Return [X, Y] of the center of cell containing provided text 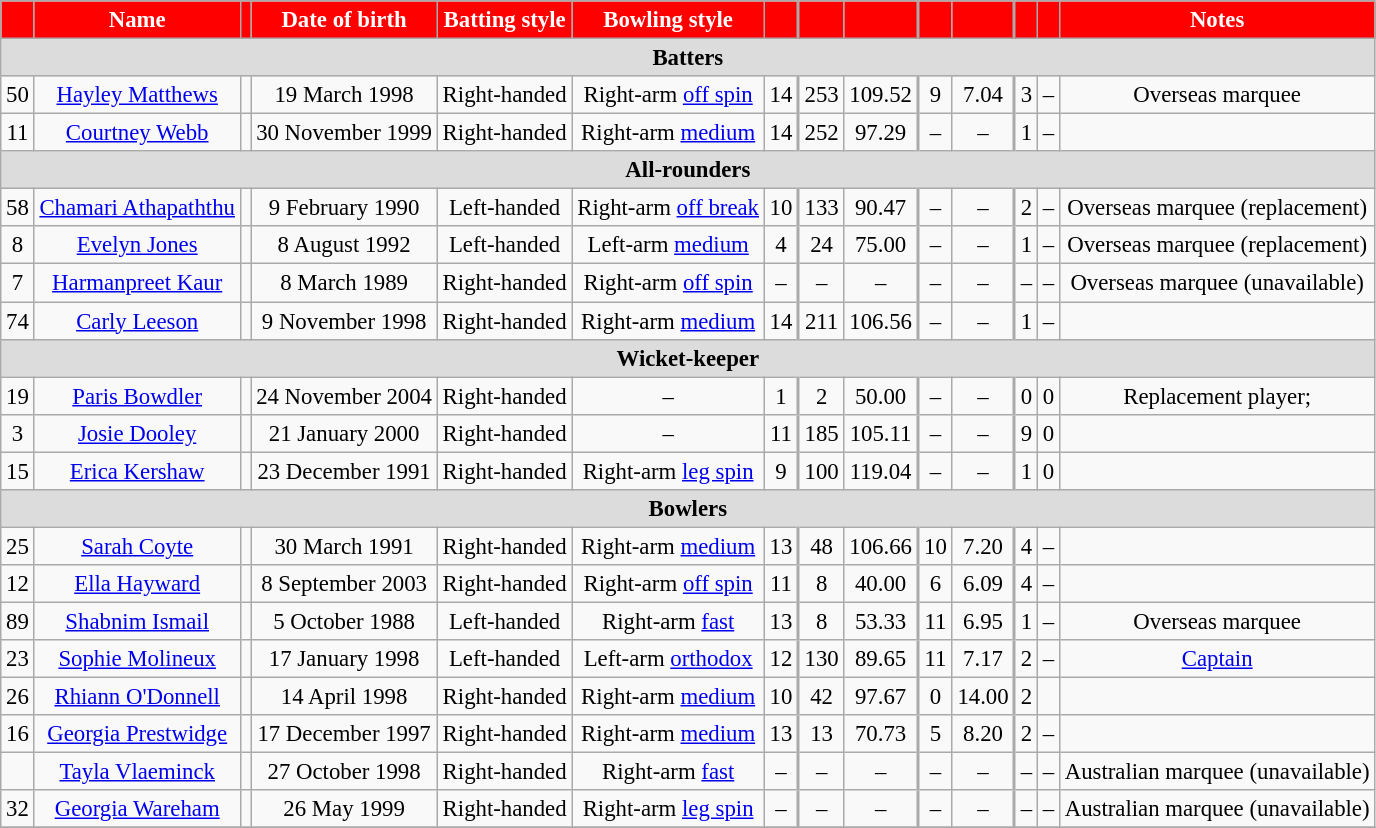
8 September 2003 [344, 584]
53.33 [881, 621]
100 [821, 471]
7.20 [984, 546]
8 August 1992 [344, 245]
6.95 [984, 621]
133 [821, 208]
25 [18, 546]
Overseas marquee (unavailable) [1216, 283]
50.00 [881, 396]
Captain [1216, 659]
8 March 1989 [344, 283]
Erica Kershaw [137, 471]
19 [18, 396]
Bowling style [668, 20]
105.11 [881, 433]
Replacement player; [1216, 396]
24 November 2004 [344, 396]
7.17 [984, 659]
Rhiann O'Donnell [137, 697]
7 [18, 283]
26 [18, 697]
Name [137, 20]
119.04 [881, 471]
Paris Bowdler [137, 396]
Tayla Vlaeminck [137, 772]
16 [18, 734]
6 [935, 584]
Notes [1216, 20]
21 January 2000 [344, 433]
19 March 1998 [344, 95]
26 May 1999 [344, 809]
Georgia Prestwidge [137, 734]
Bowlers [688, 509]
30 November 1999 [344, 133]
48 [821, 546]
Chamari Athapaththu [137, 208]
Carly Leeson [137, 321]
58 [18, 208]
Evelyn Jones [137, 245]
Courtney Webb [137, 133]
75.00 [881, 245]
Batting style [504, 20]
5 [935, 734]
50 [18, 95]
Right-arm off break [668, 208]
109.52 [881, 95]
185 [821, 433]
Georgia Wareham [137, 809]
5 October 1988 [344, 621]
253 [821, 95]
90.47 [881, 208]
27 October 1998 [344, 772]
97.67 [881, 697]
All-rounders [688, 170]
40.00 [881, 584]
42 [821, 697]
106.66 [881, 546]
8.20 [984, 734]
Josie Dooley [137, 433]
Shabnim Ismail [137, 621]
14.00 [984, 697]
Batters [688, 58]
17 January 1998 [344, 659]
130 [821, 659]
6.09 [984, 584]
24 [821, 245]
Sophie Molineux [137, 659]
89.65 [881, 659]
211 [821, 321]
Hayley Matthews [137, 95]
30 March 1991 [344, 546]
17 December 1997 [344, 734]
74 [18, 321]
Date of birth [344, 20]
9 November 1998 [344, 321]
97.29 [881, 133]
70.73 [881, 734]
Sarah Coyte [137, 546]
Wicket-keeper [688, 358]
23 [18, 659]
Ella Hayward [137, 584]
Harmanpreet Kaur [137, 283]
106.56 [881, 321]
15 [18, 471]
7.04 [984, 95]
252 [821, 133]
Left-arm medium [668, 245]
Left-arm orthodox [668, 659]
9 February 1990 [344, 208]
14 April 1998 [344, 697]
89 [18, 621]
32 [18, 809]
23 December 1991 [344, 471]
